Pinpoint the cell where the given text exists, returning its [X, Y] midpoint coordinate. 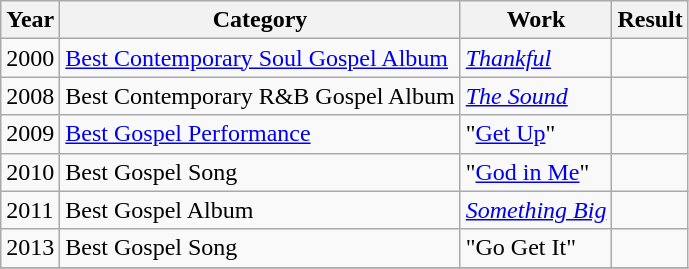
2013 [30, 248]
2008 [30, 96]
Thankful [536, 58]
Category [260, 20]
Result [650, 20]
Best Gospel Performance [260, 134]
Something Big [536, 210]
Best Contemporary R&B Gospel Album [260, 96]
2009 [30, 134]
2011 [30, 210]
Work [536, 20]
The Sound [536, 96]
"God in Me" [536, 172]
Year [30, 20]
"Go Get It" [536, 248]
2010 [30, 172]
2000 [30, 58]
Best Gospel Album [260, 210]
"Get Up" [536, 134]
Best Contemporary Soul Gospel Album [260, 58]
